Pinpoint the cell where the given text exists, returning its (x, y) midpoint coordinate. 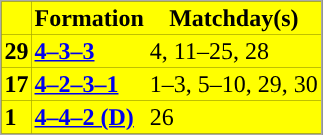
1–3, 5–10, 29, 30 (234, 84)
4–3–3 (90, 50)
4, 11–25, 28 (234, 50)
Formation (90, 18)
4–2–3–1 (90, 84)
4–4–2 (D) (90, 116)
1 (17, 116)
17 (17, 84)
Matchday(s) (234, 18)
29 (17, 50)
26 (234, 116)
